Return (X, Y) of the center of cell containing provided text 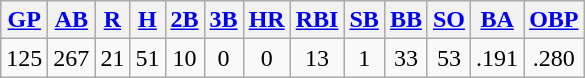
.280 (554, 58)
267 (72, 58)
51 (148, 58)
BB (406, 20)
33 (406, 58)
1 (364, 58)
13 (317, 58)
.191 (498, 58)
GP (24, 20)
SB (364, 20)
R (112, 20)
BA (498, 20)
SO (448, 20)
3B (224, 20)
2B (184, 20)
125 (24, 58)
HR (266, 20)
21 (112, 58)
OBP (554, 20)
H (148, 20)
10 (184, 58)
53 (448, 58)
AB (72, 20)
RBI (317, 20)
